Return [x, y] of the center of cell containing provided text 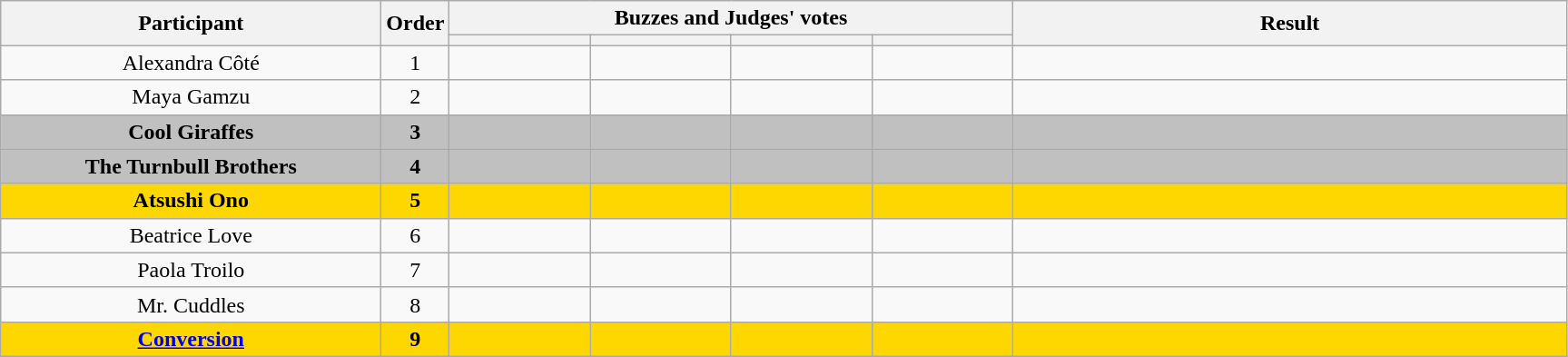
8 [416, 304]
Alexandra Côté [191, 63]
6 [416, 235]
Participant [191, 24]
Conversion [191, 339]
Paola Troilo [191, 270]
7 [416, 270]
3 [416, 132]
Beatrice Love [191, 235]
4 [416, 166]
Mr. Cuddles [191, 304]
1 [416, 63]
Result [1289, 24]
The Turnbull Brothers [191, 166]
2 [416, 97]
Cool Giraffes [191, 132]
5 [416, 201]
Atsushi Ono [191, 201]
9 [416, 339]
Maya Gamzu [191, 97]
Buzzes and Judges' votes [731, 18]
Order [416, 24]
